From the cell containing the given text, extract its center point as (X, Y) coordinate. 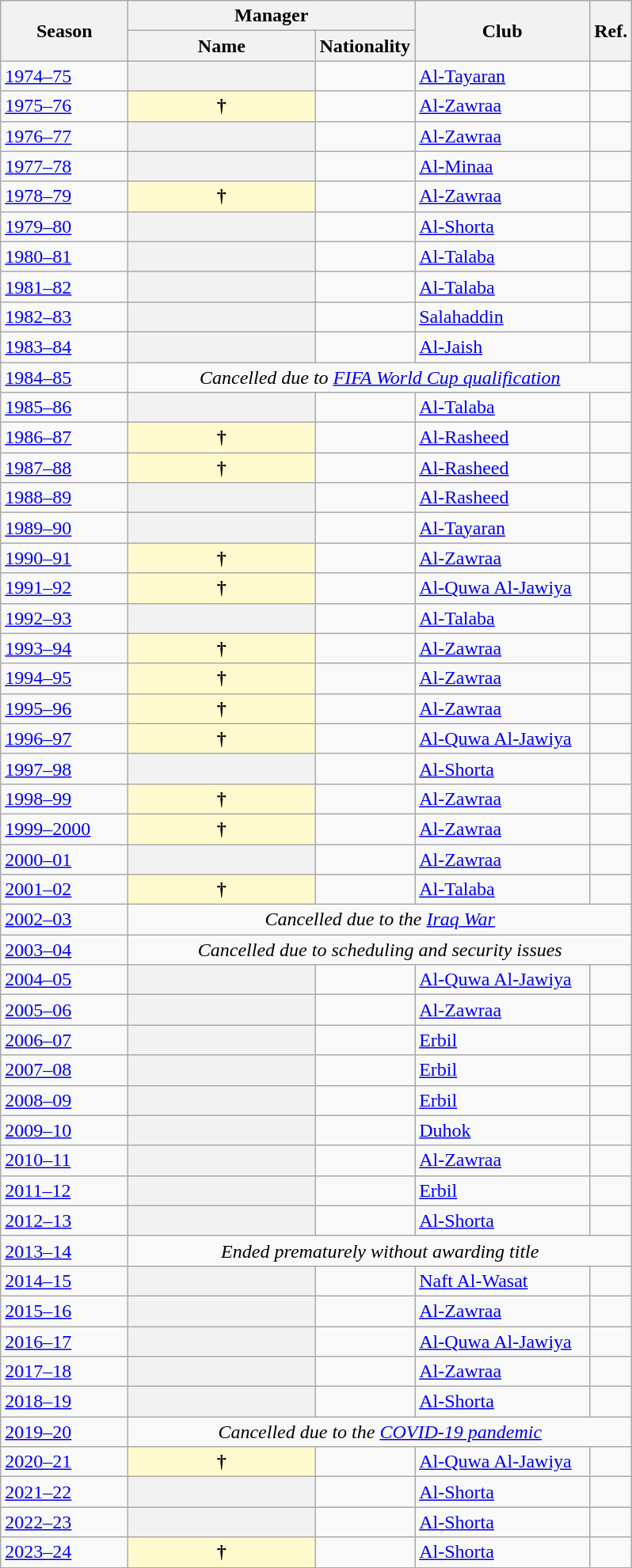
Ended prematurely without awarding title (380, 1251)
2011–12 (65, 1190)
2021–22 (65, 1492)
2007–08 (65, 1070)
1999–2000 (65, 829)
2008–09 (65, 1100)
1982–83 (65, 317)
1985–86 (65, 408)
Naft Al-Wasat (502, 1281)
2013–14 (65, 1251)
Duhok (502, 1130)
Club (502, 31)
1989–90 (65, 528)
1998–99 (65, 799)
1981–82 (65, 287)
Al-Jaish (502, 347)
2017–18 (65, 1372)
1988–89 (65, 498)
2020–21 (65, 1462)
2019–20 (65, 1432)
Cancelled due to the COVID-19 pandemic (380, 1432)
2000–01 (65, 859)
1997–98 (65, 769)
1991–92 (65, 588)
Cancelled due to FIFA World Cup qualification (380, 378)
2003–04 (65, 950)
2014–15 (65, 1281)
1977–78 (65, 166)
Name (222, 46)
1995–96 (65, 708)
1976–77 (65, 136)
1996–97 (65, 738)
1993–94 (65, 648)
1978–79 (65, 196)
Nationality (365, 46)
1975–76 (65, 106)
Season (65, 31)
1994–95 (65, 678)
2006–07 (65, 1040)
1992–93 (65, 618)
2023–24 (65, 1552)
1979–80 (65, 226)
2005–06 (65, 1010)
2018–19 (65, 1402)
1986–87 (65, 438)
2004–05 (65, 980)
Ref. (611, 31)
2022–23 (65, 1522)
1987–88 (65, 468)
2009–10 (65, 1130)
Salahaddin (502, 317)
Cancelled due to the Iraq War (380, 920)
2015–16 (65, 1311)
1983–84 (65, 347)
1980–81 (65, 256)
2016–17 (65, 1342)
Manager (272, 16)
2002–03 (65, 920)
1990–91 (65, 558)
Cancelled due to scheduling and security issues (380, 950)
2012–13 (65, 1221)
1974–75 (65, 76)
2001–02 (65, 890)
2010–11 (65, 1160)
1984–85 (65, 378)
Al-Minaa (502, 166)
